Scan for the cell matching the given text and deliver its (X, Y) coordinate at center. 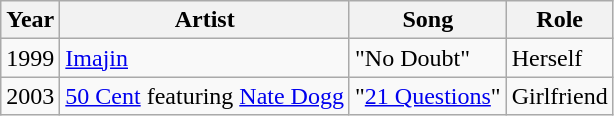
Herself (560, 58)
Role (560, 20)
Imajin (205, 58)
"21 Questions" (428, 96)
2003 (30, 96)
1999 (30, 58)
Year (30, 20)
"No Doubt" (428, 58)
Artist (205, 20)
50 Cent featuring Nate Dogg (205, 96)
Song (428, 20)
Girlfriend (560, 96)
